Determine the [X, Y] coordinate at the center of the cell enclosing the given text.  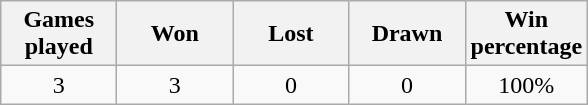
Games played [59, 34]
Win percentage [526, 34]
Won [175, 34]
Lost [291, 34]
Drawn [407, 34]
100% [526, 85]
